Detect which cell encompasses the target text, then output its (X, Y) center coordinate. 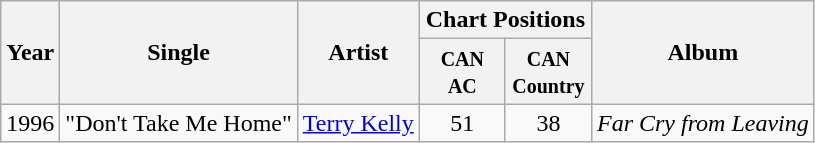
38 (548, 123)
51 (462, 123)
Year (30, 52)
Far Cry from Leaving (702, 123)
Terry Kelly (358, 123)
CAN AC (462, 72)
Album (702, 52)
CAN Country (548, 72)
Single (178, 52)
Artist (358, 52)
1996 (30, 123)
"Don't Take Me Home" (178, 123)
Chart Positions (505, 20)
